Identify which cell holds the provided text, then report its (x, y) central coordinate. 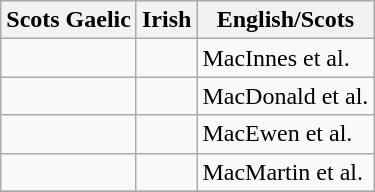
MacMartin et al. (286, 172)
MacInnes et al. (286, 58)
MacDonald et al. (286, 96)
Irish (166, 20)
MacEwen et al. (286, 134)
Scots Gaelic (69, 20)
English/Scots (286, 20)
